Return [X, Y] of the center of cell containing provided text 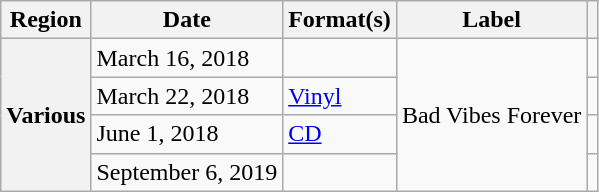
Region [46, 20]
Bad Vibes Forever [491, 115]
CD [340, 134]
June 1, 2018 [187, 134]
Label [491, 20]
Vinyl [340, 96]
September 6, 2019 [187, 172]
March 22, 2018 [187, 96]
Format(s) [340, 20]
Various [46, 115]
March 16, 2018 [187, 58]
Date [187, 20]
